Return the (X, Y) coordinate for the center point of the cell that contains the specified text.  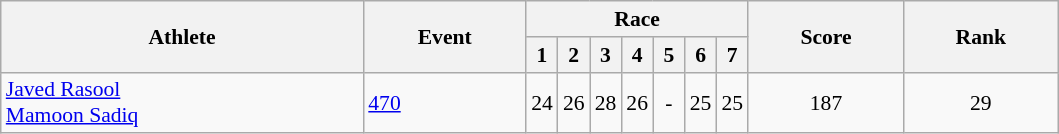
29 (981, 102)
470 (444, 102)
187 (826, 102)
28 (606, 102)
4 (637, 55)
5 (669, 55)
Javed Rasool Mamoon Sadiq (182, 102)
2 (574, 55)
Race (637, 19)
Event (444, 36)
1 (542, 55)
7 (732, 55)
24 (542, 102)
6 (701, 55)
- (669, 102)
Score (826, 36)
Athlete (182, 36)
Rank (981, 36)
3 (606, 55)
